Scan for the cell matching the given text and deliver its (x, y) coordinate at center. 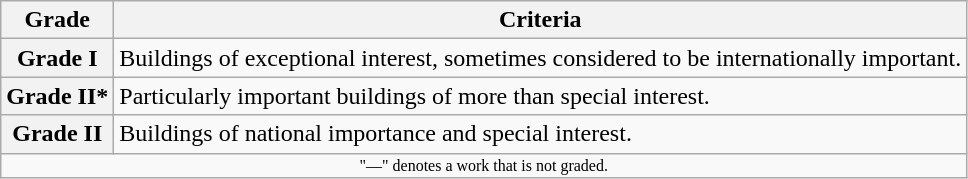
Criteria (540, 20)
Grade II* (58, 96)
Grade I (58, 58)
Buildings of exceptional interest, sometimes considered to be internationally important. (540, 58)
Buildings of national importance and special interest. (540, 134)
Grade (58, 20)
Particularly important buildings of more than special interest. (540, 96)
"—" denotes a work that is not graded. (484, 165)
Grade II (58, 134)
